Search for the cell housing the specified text and yield its [X, Y] center coordinate. 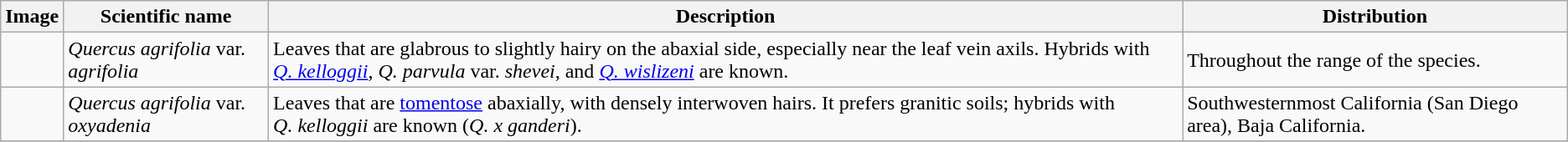
Distribution [1375, 17]
Scientific name [166, 17]
Quercus agrifolia var. oxyadenia [166, 114]
Leaves that are tomentose abaxially, with densely interwoven hairs. It prefers granitic soils; hybrids with Q. kelloggii are known (Q. x ganderi). [725, 114]
Throughout the range of the species. [1375, 60]
Southwesternmost California (San Diego area), Baja California. [1375, 114]
Quercus agrifolia var. agrifolia [166, 60]
Image [32, 17]
Description [725, 17]
